Capture the cell that displays the provided text and extract its [X, Y] central coordinate. 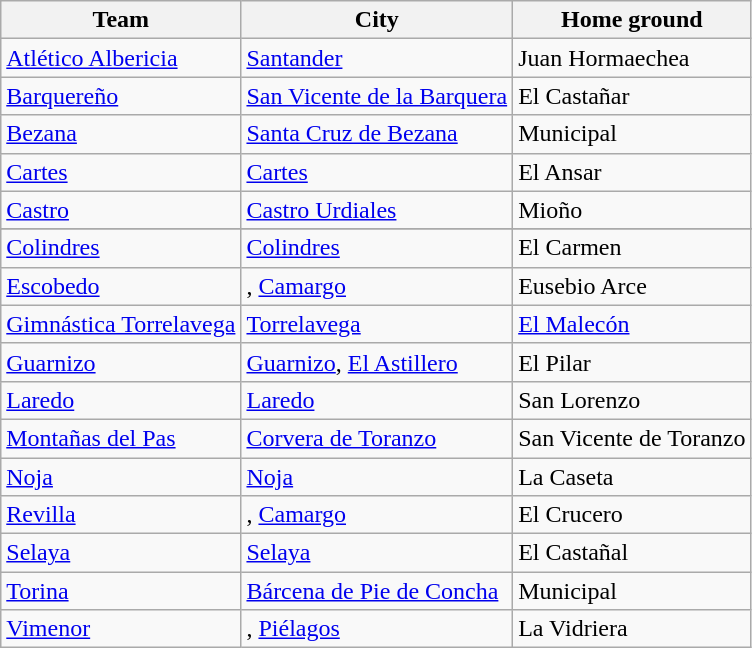
Santander [377, 58]
Guarnizo [121, 362]
Torrelavega [377, 324]
El Malecón [632, 324]
, Piélagos [377, 629]
Guarnizo, El Astillero [377, 362]
La Caseta [632, 477]
Montañas del Pas [121, 438]
Revilla [121, 515]
Castro Urdiales [377, 210]
City [377, 20]
San Vicente de la Barquera [377, 96]
Atlético Albericia [121, 58]
Mioño [632, 210]
Gimnástica Torrelavega [121, 324]
Corvera de Toranzo [377, 438]
San Lorenzo [632, 400]
Escobedo [121, 286]
El Crucero [632, 515]
Juan Hormaechea [632, 58]
El Carmen [632, 248]
Santa Cruz de Bezana [377, 134]
Bezana [121, 134]
Castro [121, 210]
El Castañal [632, 553]
El Ansar [632, 172]
Bárcena de Pie de Concha [377, 591]
Home ground [632, 20]
Vimenor [121, 629]
San Vicente de Toranzo [632, 438]
Torina [121, 591]
El Castañar [632, 96]
Barquereño [121, 96]
La Vidriera [632, 629]
El Pilar [632, 362]
Eusebio Arce [632, 286]
Team [121, 20]
